Extract the [x, y] coordinate from the center of the cell holding the provided text.  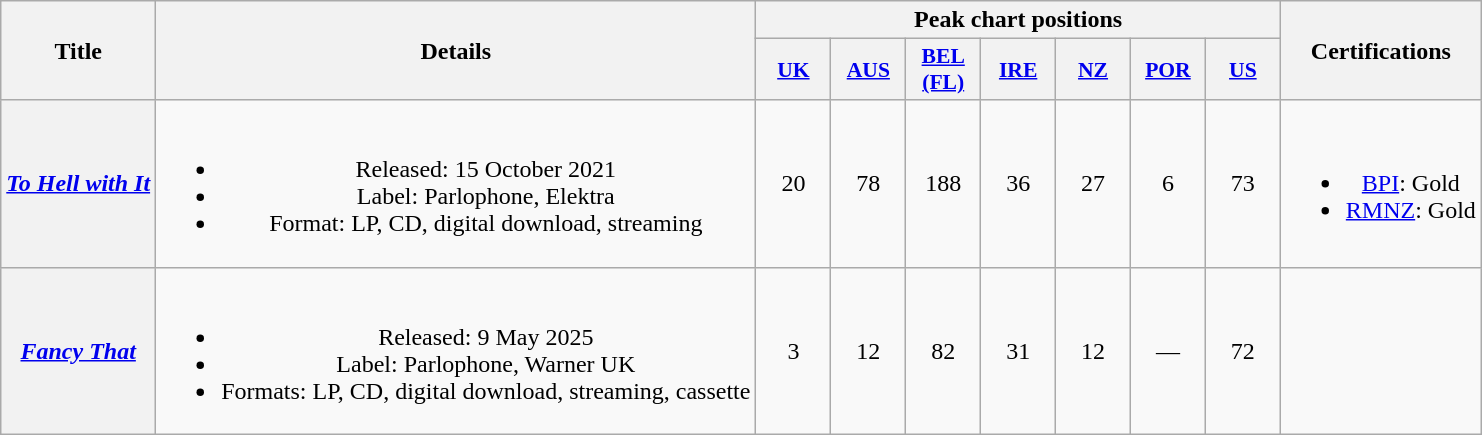
IRE [1018, 70]
72 [1242, 350]
BEL(FL) [944, 70]
Fancy That [78, 350]
AUS [868, 70]
3 [794, 350]
82 [944, 350]
Details [456, 50]
Released: 9 May 2025Label: Parlophone, Warner UKFormats: LP, CD, digital download, streaming, cassette [456, 350]
6 [1168, 184]
— [1168, 350]
Title [78, 50]
36 [1018, 184]
UK [794, 70]
Released: 15 October 2021Label: Parlophone, ElektraFormat: LP, CD, digital download, streaming [456, 184]
27 [1094, 184]
20 [794, 184]
78 [868, 184]
US [1242, 70]
31 [1018, 350]
POR [1168, 70]
NZ [1094, 70]
To Hell with It [78, 184]
BPI: GoldRMNZ: Gold [1380, 184]
188 [944, 184]
Certifications [1380, 50]
Peak chart positions [1018, 20]
73 [1242, 184]
